Return [x, y] of the center of cell containing provided text 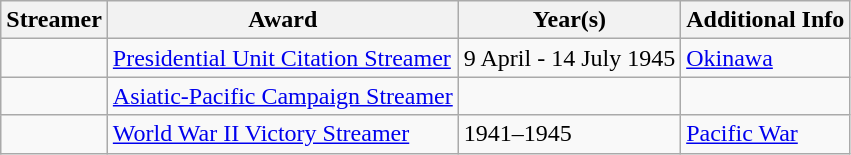
Additional Info [766, 20]
Pacific War [766, 134]
1941–1945 [569, 134]
9 April - 14 July 1945 [569, 58]
World War II Victory Streamer [282, 134]
Asiatic-Pacific Campaign Streamer [282, 96]
Presidential Unit Citation Streamer [282, 58]
Okinawa [766, 58]
Streamer [54, 20]
Award [282, 20]
Year(s) [569, 20]
